Return (x, y) of the center of cell containing provided text 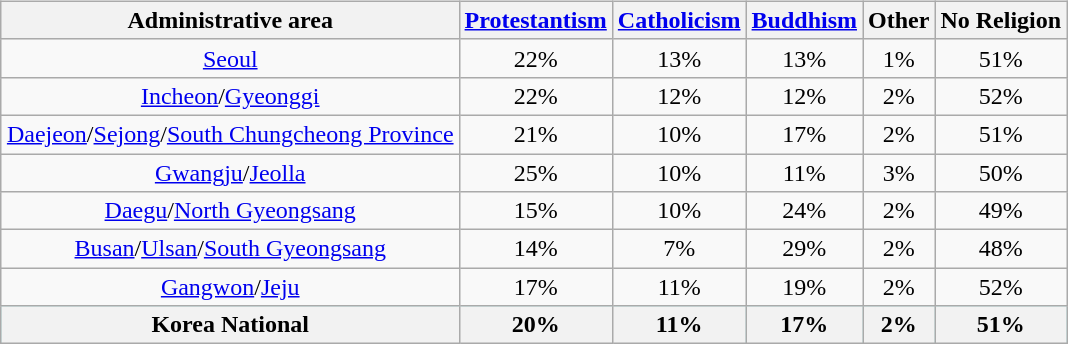
20% (536, 325)
48% (1001, 249)
Daegu/North Gyeongsang (230, 211)
Busan/Ulsan/South Gyeongsang (230, 249)
21% (536, 134)
3% (899, 173)
Other (899, 20)
Gangwon/Jeju (230, 287)
49% (1001, 211)
15% (536, 211)
Protestantism (536, 20)
Incheon/Gyeonggi (230, 96)
Buddhism (804, 20)
24% (804, 211)
50% (1001, 173)
Daejeon/Sejong/South Chungcheong Province (230, 134)
14% (536, 249)
Administrative area (230, 20)
Korea National (230, 325)
29% (804, 249)
1% (899, 58)
Catholicism (679, 20)
7% (679, 249)
25% (536, 173)
Seoul (230, 58)
No Religion (1001, 20)
19% (804, 287)
Gwangju/Jeolla (230, 173)
